Return [x, y] of the center of cell containing provided text 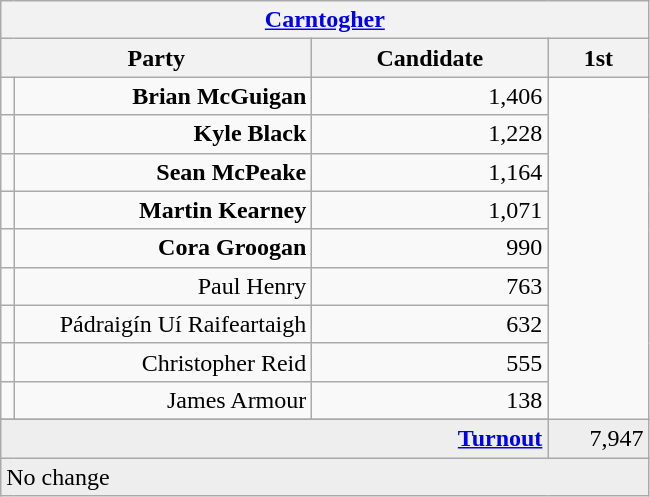
1,164 [430, 172]
Cora Groogan [163, 248]
Kyle Black [163, 134]
1,071 [430, 210]
Christopher Reid [163, 362]
Carntogher [325, 20]
Party [156, 58]
763 [430, 286]
1,406 [430, 96]
7,947 [598, 438]
No change [325, 477]
555 [430, 362]
Candidate [430, 58]
632 [430, 324]
Paul Henry [163, 286]
990 [430, 248]
James Armour [163, 400]
Martin Kearney [163, 210]
1,228 [430, 134]
138 [430, 400]
1st [598, 58]
Turnout [274, 438]
Sean McPeake [163, 172]
Pádraigín Uí Raifeartaigh [163, 324]
Brian McGuigan [163, 96]
